Return [X, Y] of the center of cell containing provided text 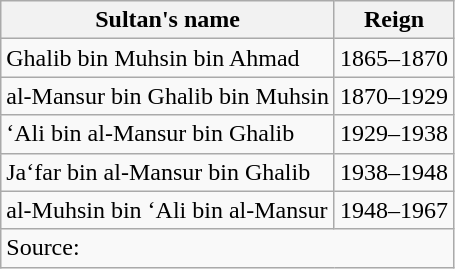
al-Mansur bin Ghalib bin Muhsin [168, 96]
Reign [394, 20]
‘Ali bin al-Mansur bin Ghalib [168, 134]
1948–1967 [394, 210]
1938–1948 [394, 172]
Source: [228, 248]
al-Muhsin bin ‘Ali bin al-Mansur [168, 210]
1870–1929 [394, 96]
Ja‘far bin al-Mansur bin Ghalib [168, 172]
1929–1938 [394, 134]
Ghalib bin Muhsin bin Ahmad [168, 58]
1865–1870 [394, 58]
Sultan's name [168, 20]
